For the text-containing cell, return its midpoint in (x, y) coordinate format. 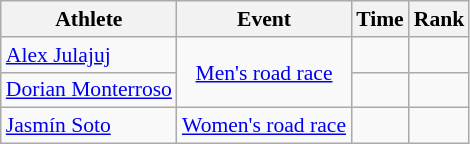
Time (380, 19)
Dorian Monterroso (89, 90)
Athlete (89, 19)
Rank (440, 19)
Men's road race (264, 72)
Alex Julajuj (89, 55)
Jasmín Soto (89, 126)
Event (264, 19)
Women's road race (264, 126)
